Locate the cell with the specified text and output its [X, Y] center coordinate. 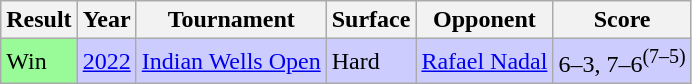
Rafael Nadal [484, 62]
Tournament [231, 20]
Win [39, 62]
Opponent [484, 20]
2022 [106, 62]
Hard [371, 62]
Surface [371, 20]
Indian Wells Open [231, 62]
Score [622, 20]
6–3, 7–6(7–5) [622, 62]
Result [39, 20]
Year [106, 20]
